Locate the cell with the specified text and output its (x, y) center coordinate. 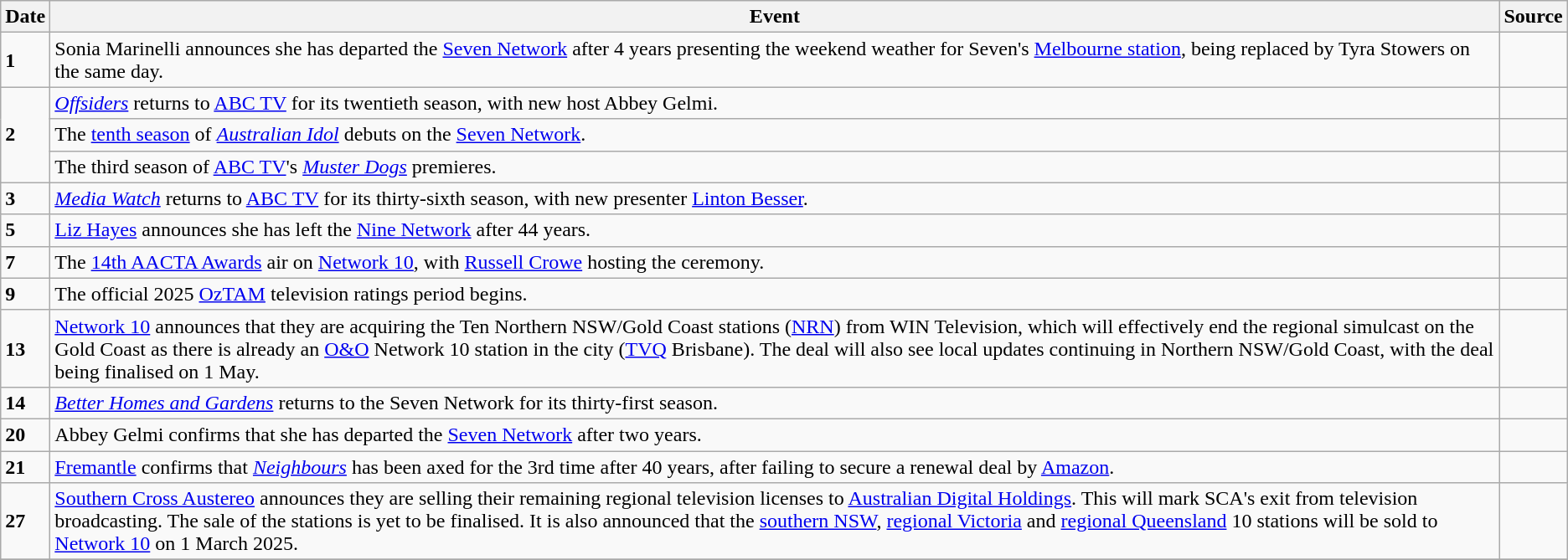
Event (775, 17)
Media Watch returns to ABC TV for its thirty-sixth season, with new presenter Linton Besser. (775, 198)
The official 2025 OzTAM television ratings period begins. (775, 294)
Abbey Gelmi confirms that she has departed the Seven Network after two years. (775, 434)
The third season of ABC TV's Muster Dogs premieres. (775, 167)
5 (25, 230)
Fremantle confirms that Neighbours has been axed for the 3rd time after 40 years, after failing to secure a renewal deal by Amazon. (775, 466)
Better Homes and Gardens returns to the Seven Network for its thirty-first season. (775, 403)
3 (25, 198)
Liz Hayes announces she has left the Nine Network after 44 years. (775, 230)
Offsiders returns to ABC TV for its twentieth season, with new host Abbey Gelmi. (775, 103)
14 (25, 403)
The tenth season of Australian Idol debuts on the Seven Network. (775, 135)
7 (25, 262)
20 (25, 434)
27 (25, 521)
9 (25, 294)
2 (25, 135)
Source (1533, 17)
Date (25, 17)
1 (25, 60)
21 (25, 466)
The 14th AACTA Awards air on Network 10, with Russell Crowe hosting the ceremony. (775, 262)
13 (25, 348)
